Determine the (x, y) coordinate at the center of the cell enclosing the given text.  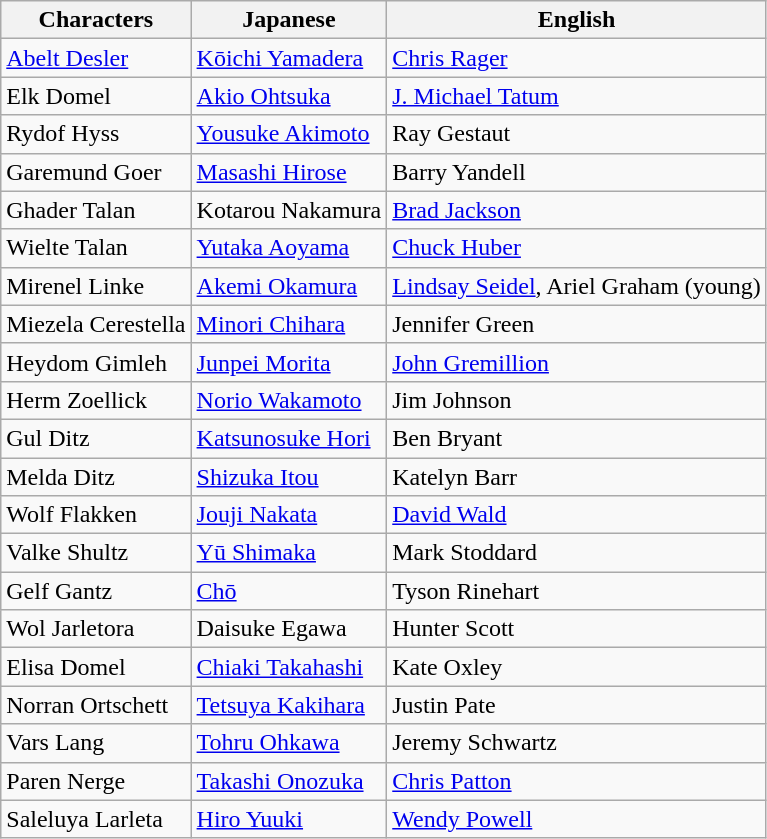
Junpei Morita (289, 362)
Barry Yandell (577, 172)
Herm Zoellick (96, 400)
Vars Lang (96, 743)
Paren Nerge (96, 781)
Takashi Onozuka (289, 781)
Wol Jarletora (96, 629)
Mirenel Linke (96, 286)
Chuck Huber (577, 248)
Kate Oxley (577, 667)
Jim Johnson (577, 400)
English (577, 20)
Shizuka Itou (289, 477)
Minori Chihara (289, 324)
Tyson Rinehart (577, 591)
Ray Gestaut (577, 134)
Norran Ortschett (96, 705)
David Wald (577, 515)
Miezela Cerestella (96, 324)
Wolf Flakken (96, 515)
Elisa Domel (96, 667)
Gul Ditz (96, 438)
Kotarou Nakamura (289, 210)
Masashi Hirose (289, 172)
Melda Ditz (96, 477)
J. Michael Tatum (577, 96)
Tetsuya Kakihara (289, 705)
Mark Stoddard (577, 553)
Abelt Desler (96, 58)
Norio Wakamoto (289, 400)
Chris Patton (577, 781)
Gelf Gantz (96, 591)
Yū Shimaka (289, 553)
Yousuke Akimoto (289, 134)
Japanese (289, 20)
Ben Bryant (577, 438)
John Gremillion (577, 362)
Heydom Gimleh (96, 362)
Hunter Scott (577, 629)
Jennifer Green (577, 324)
Katsunosuke Hori (289, 438)
Jouji Nakata (289, 515)
Jeremy Schwartz (577, 743)
Akio Ohtsuka (289, 96)
Akemi Okamura (289, 286)
Chris Rager (577, 58)
Saleluya Larleta (96, 819)
Daisuke Egawa (289, 629)
Rydof Hyss (96, 134)
Lindsay Seidel, Ariel Graham (young) (577, 286)
Wendy Powell (577, 819)
Katelyn Barr (577, 477)
Chiaki Takahashi (289, 667)
Tohru Ohkawa (289, 743)
Justin Pate (577, 705)
Chō (289, 591)
Ghader Talan (96, 210)
Valke Shultz (96, 553)
Elk Domel (96, 96)
Kōichi Yamadera (289, 58)
Wielte Talan (96, 248)
Characters (96, 20)
Hiro Yuuki (289, 819)
Yutaka Aoyama (289, 248)
Garemund Goer (96, 172)
Brad Jackson (577, 210)
